Locate the cell with the specified text and output its [X, Y] center coordinate. 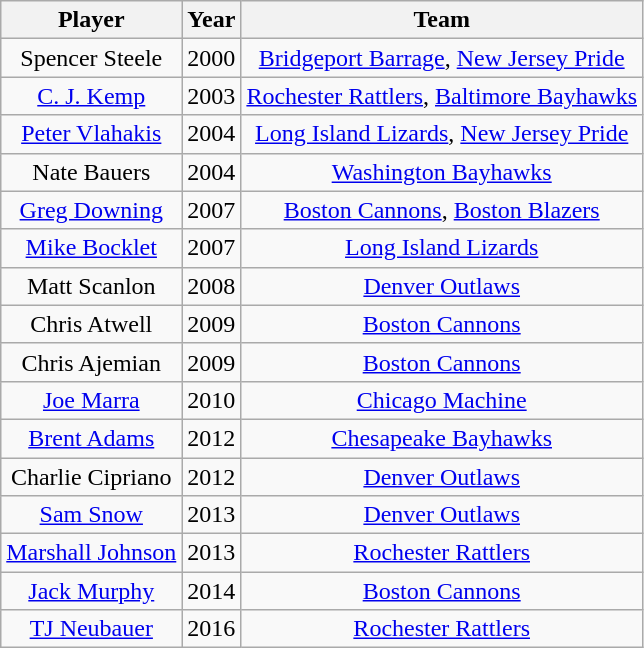
Peter Vlahakis [92, 134]
Nate Bauers [92, 172]
Spencer Steele [92, 58]
Greg Downing [92, 210]
Boston Cannons, Boston Blazers [442, 210]
Long Island Lizards, New Jersey Pride [442, 134]
Player [92, 20]
Bridgeport Barrage, New Jersey Pride [442, 58]
Marshall Johnson [92, 553]
Mike Bocklet [92, 248]
Washington Bayhawks [442, 172]
Chris Ajemian [92, 362]
2008 [212, 286]
Sam Snow [92, 515]
Long Island Lizards [442, 248]
TJ Neubauer [92, 629]
Year [212, 20]
Chicago Machine [442, 400]
2000 [212, 58]
C. J. Kemp [92, 96]
2010 [212, 400]
2014 [212, 591]
Chris Atwell [92, 324]
Charlie Cipriano [92, 477]
Chesapeake Bayhawks [442, 438]
2016 [212, 629]
Matt Scanlon [92, 286]
Rochester Rattlers, Baltimore Bayhawks [442, 96]
Team [442, 20]
Brent Adams [92, 438]
Jack Murphy [92, 591]
Joe Marra [92, 400]
2003 [212, 96]
